Capture the cell that displays the provided text and extract its (X, Y) central coordinate. 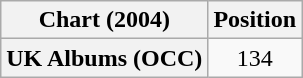
134 (255, 58)
UK Albums (OCC) (104, 58)
Chart (2004) (104, 20)
Position (255, 20)
